Locate the cell with the specified text and output its (x, y) center coordinate. 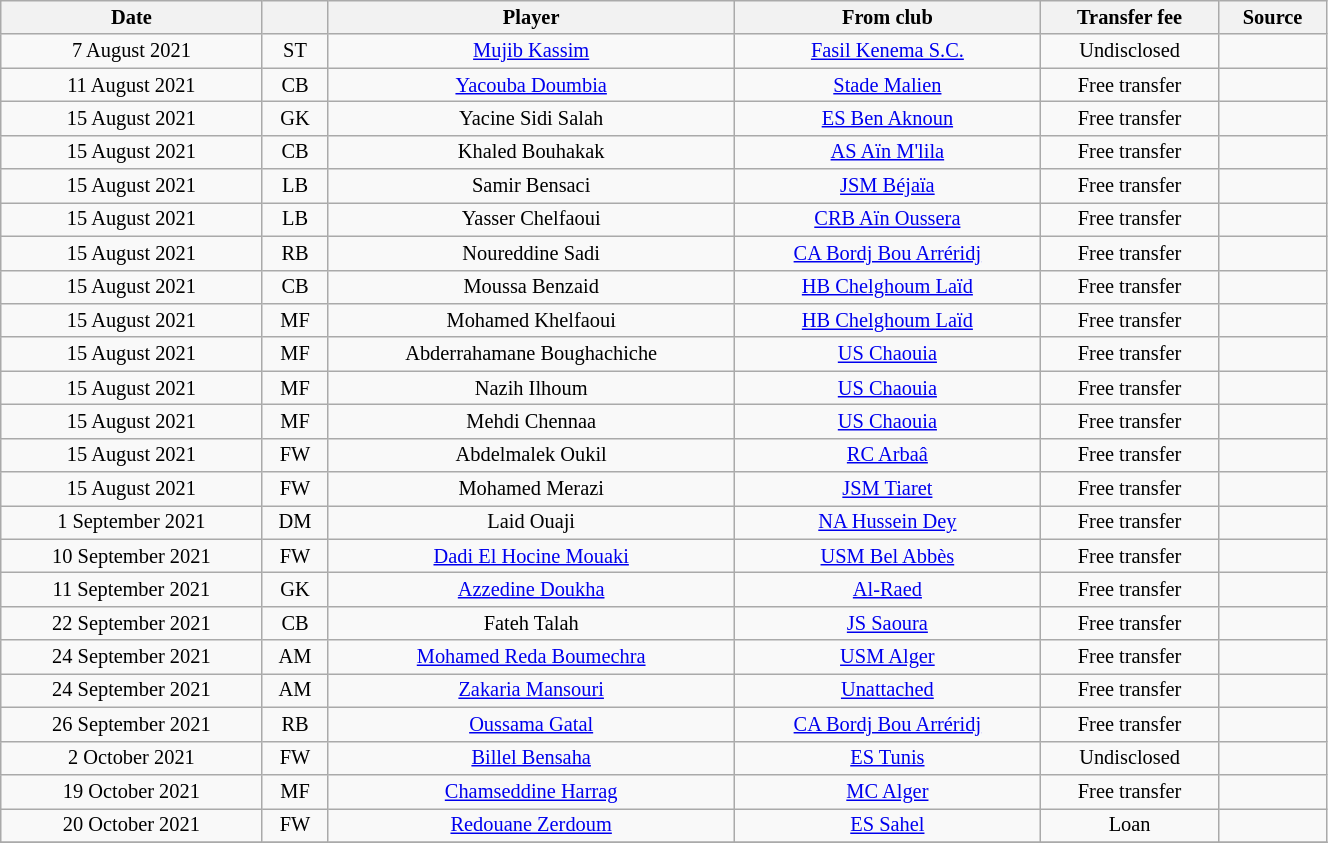
2 October 2021 (132, 758)
Azzedine Doukha (531, 589)
Yasser Chelfaoui (531, 219)
Loan (1129, 825)
Mehdi Chennaa (531, 421)
Source (1273, 17)
RC Arbaâ (887, 455)
Laid Ouaji (531, 522)
11 August 2021 (132, 85)
JSM Béjaïa (887, 186)
7 August 2021 (132, 51)
Redouane Zerdoum (531, 825)
Oussama Gatal (531, 724)
1 September 2021 (132, 522)
NA Hussein Dey (887, 522)
DM (295, 522)
Mohamed Merazi (531, 489)
19 October 2021 (132, 791)
Mohamed Khelfaoui (531, 320)
ES Tunis (887, 758)
Transfer fee (1129, 17)
AS Aïn M'lila (887, 152)
ES Ben Aknoun (887, 118)
JSM Tiaret (887, 489)
JS Saoura (887, 623)
Nazih Ilhoum (531, 388)
Yacouba Doumbia (531, 85)
10 September 2021 (132, 556)
Stade Malien (887, 85)
Moussa Benzaid (531, 287)
CRB Aïn Oussera (887, 219)
Player (531, 17)
Khaled Bouhakak (531, 152)
Noureddine Sadi (531, 253)
26 September 2021 (132, 724)
Fasil Kenema S.C. (887, 51)
USM Bel Abbès (887, 556)
11 September 2021 (132, 589)
Mujib Kassim (531, 51)
Chamseddine Harrag (531, 791)
Dadi El Hocine Mouaki (531, 556)
20 October 2021 (132, 825)
Fateh Talah (531, 623)
Billel Bensaha (531, 758)
MC Alger (887, 791)
From club (887, 17)
Date (132, 17)
Abdelmalek Oukil (531, 455)
ST (295, 51)
ES Sahel (887, 825)
Yacine Sidi Salah (531, 118)
Abderrahamane Boughachiche (531, 354)
Samir Bensaci (531, 186)
Mohamed Reda Boumechra (531, 657)
Unattached (887, 690)
Zakaria Mansouri (531, 690)
USM Alger (887, 657)
Al-Raed (887, 589)
22 September 2021 (132, 623)
